From the cell containing the given text, extract its center point as [X, Y] coordinate. 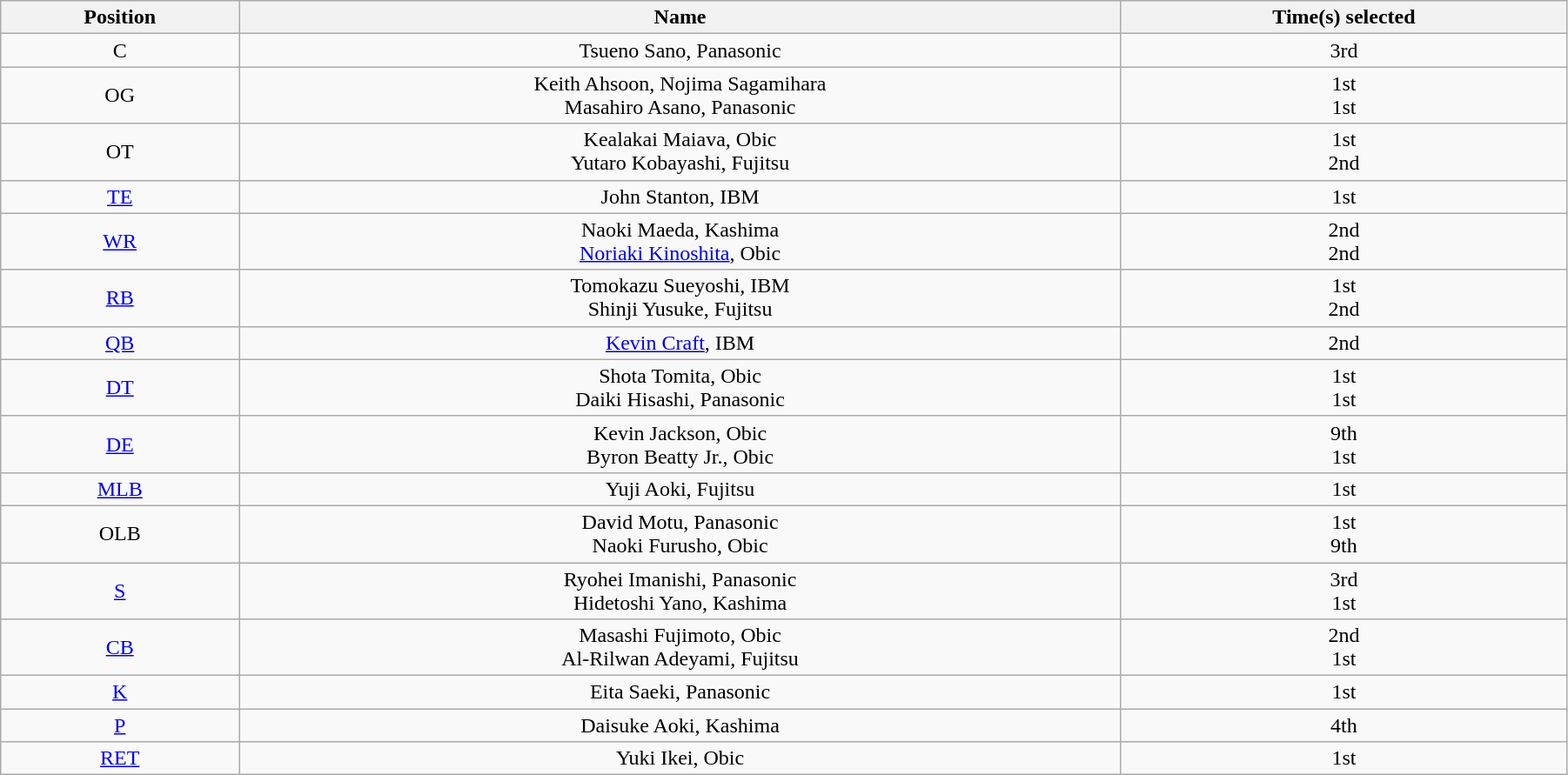
OG [120, 96]
Naoki Maeda, KashimaNoriaki Kinoshita, Obic [680, 242]
Position [120, 17]
Kevin Craft, IBM [680, 343]
WR [120, 242]
RB [120, 297]
TE [120, 197]
OLB [120, 534]
CB [120, 647]
2nd2nd [1344, 242]
John Stanton, IBM [680, 197]
MLB [120, 489]
Tsueno Sano, Panasonic [680, 50]
Name [680, 17]
1st9th [1344, 534]
RET [120, 758]
Kealakai Maiava, ObicYutaro Kobayashi, Fujitsu [680, 151]
Eita Saeki, Panasonic [680, 692]
Keith Ahsoon, Nojima SagamiharaMasahiro Asano, Panasonic [680, 96]
3rd [1344, 50]
4th [1344, 725]
K [120, 692]
OT [120, 151]
Time(s) selected [1344, 17]
Shota Tomita, ObicDaiki Hisashi, Panasonic [680, 388]
9th1st [1344, 444]
Daisuke Aoki, Kashima [680, 725]
Yuji Aoki, Fujitsu [680, 489]
Masashi Fujimoto, ObicAl-Rilwan Adeyami, Fujitsu [680, 647]
P [120, 725]
Tomokazu Sueyoshi, IBMShinji Yusuke, Fujitsu [680, 297]
David Motu, PanasonicNaoki Furusho, Obic [680, 534]
QB [120, 343]
DE [120, 444]
C [120, 50]
S [120, 590]
DT [120, 388]
2nd [1344, 343]
3rd1st [1344, 590]
2nd1st [1344, 647]
Kevin Jackson, ObicByron Beatty Jr., Obic [680, 444]
Yuki Ikei, Obic [680, 758]
Ryohei Imanishi, PanasonicHidetoshi Yano, Kashima [680, 590]
